Detect which cell encompasses the target text, then output its [X, Y] center coordinate. 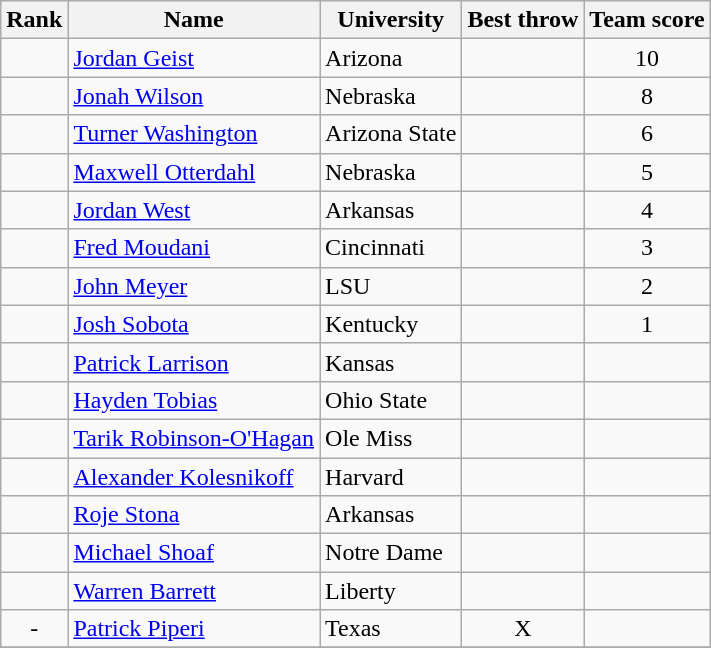
Jonah Wilson [194, 96]
Texas [391, 629]
2 [647, 286]
Alexander Kolesnikoff [194, 477]
Cincinnati [391, 248]
Team score [647, 20]
Arizona State [391, 134]
X [523, 629]
Name [194, 20]
4 [647, 210]
- [34, 629]
8 [647, 96]
Patrick Larrison [194, 362]
Rank [34, 20]
Maxwell Otterdahl [194, 172]
Kentucky [391, 324]
5 [647, 172]
Ole Miss [391, 438]
Roje Stona [194, 515]
Fred Moudani [194, 248]
University [391, 20]
Warren Barrett [194, 591]
10 [647, 58]
Notre Dame [391, 553]
John Meyer [194, 286]
Jordan West [194, 210]
1 [647, 324]
Hayden Tobias [194, 400]
Arizona [391, 58]
Michael Shoaf [194, 553]
Best throw [523, 20]
Turner Washington [194, 134]
Josh Sobota [194, 324]
6 [647, 134]
3 [647, 248]
Patrick Piperi [194, 629]
Tarik Robinson-O'Hagan [194, 438]
Harvard [391, 477]
LSU [391, 286]
Jordan Geist [194, 58]
Liberty [391, 591]
Ohio State [391, 400]
Kansas [391, 362]
